Identify which cell holds the provided text, then report its [x, y] central coordinate. 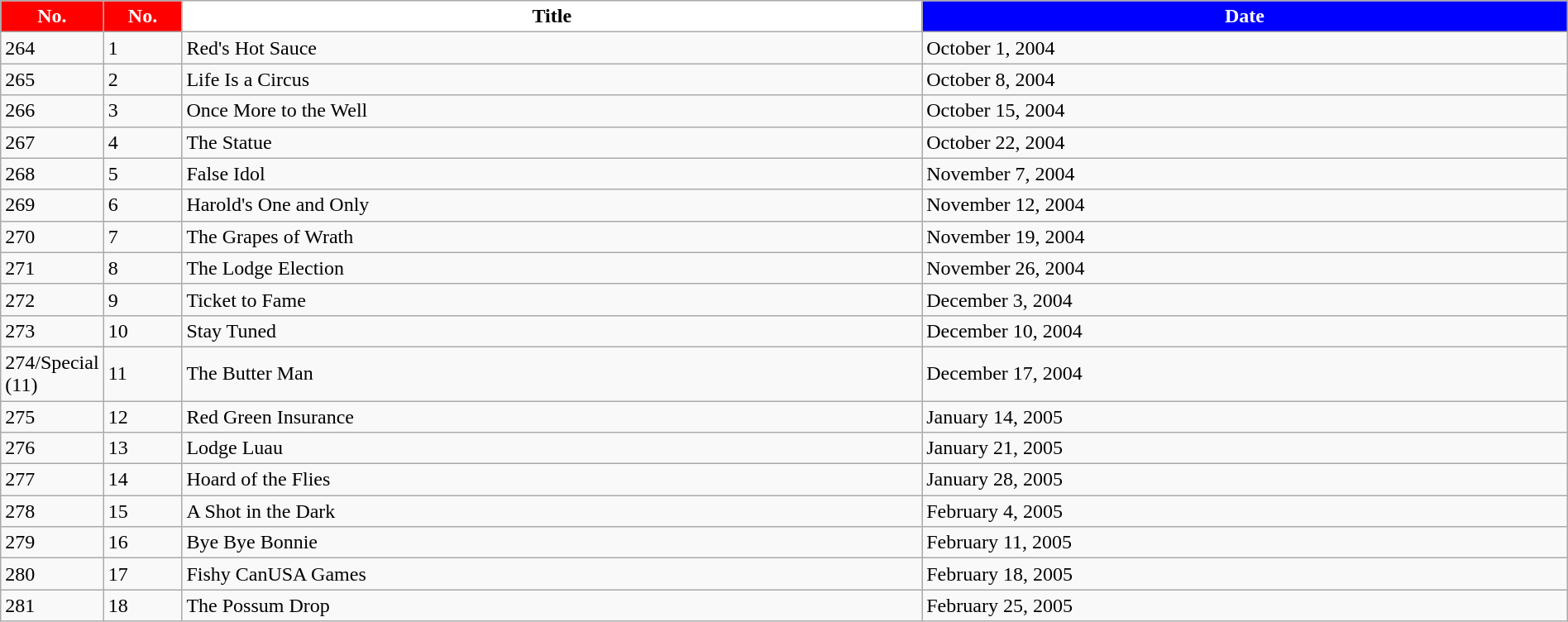
12 [142, 416]
271 [52, 268]
Life Is a Circus [552, 79]
13 [142, 448]
February 25, 2005 [1245, 605]
February 18, 2005 [1245, 574]
Stay Tuned [552, 331]
The Grapes of Wrath [552, 237]
14 [142, 480]
266 [52, 111]
The Possum Drop [552, 605]
7 [142, 237]
270 [52, 237]
17 [142, 574]
Harold's One and Only [552, 205]
October 8, 2004 [1245, 79]
269 [52, 205]
Hoard of the Flies [552, 480]
False Idol [552, 174]
The Butter Man [552, 374]
274/Special (11) [52, 374]
December 17, 2004 [1245, 374]
December 3, 2004 [1245, 299]
January 28, 2005 [1245, 480]
16 [142, 543]
Red's Hot Sauce [552, 48]
6 [142, 205]
279 [52, 543]
275 [52, 416]
October 15, 2004 [1245, 111]
18 [142, 605]
November 26, 2004 [1245, 268]
277 [52, 480]
268 [52, 174]
15 [142, 511]
11 [142, 374]
265 [52, 79]
9 [142, 299]
January 14, 2005 [1245, 416]
February 4, 2005 [1245, 511]
February 11, 2005 [1245, 543]
Once More to the Well [552, 111]
Red Green Insurance [552, 416]
October 22, 2004 [1245, 142]
November 12, 2004 [1245, 205]
A Shot in the Dark [552, 511]
January 21, 2005 [1245, 448]
5 [142, 174]
November 7, 2004 [1245, 174]
8 [142, 268]
Fishy CanUSA Games [552, 574]
October 1, 2004 [1245, 48]
280 [52, 574]
December 10, 2004 [1245, 331]
November 19, 2004 [1245, 237]
The Lodge Election [552, 268]
Date [1245, 17]
267 [52, 142]
2 [142, 79]
273 [52, 331]
1 [142, 48]
281 [52, 605]
276 [52, 448]
Ticket to Fame [552, 299]
4 [142, 142]
Title [552, 17]
3 [142, 111]
264 [52, 48]
Bye Bye Bonnie [552, 543]
272 [52, 299]
10 [142, 331]
The Statue [552, 142]
278 [52, 511]
Lodge Luau [552, 448]
